Provide the (X, Y) coordinate of the cell's center where the given text is located.  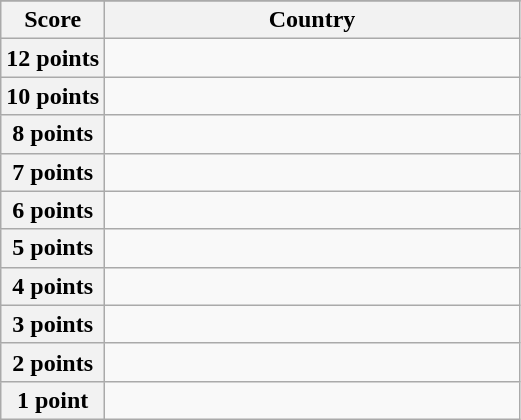
10 points (53, 96)
8 points (53, 134)
2 points (53, 362)
7 points (53, 172)
6 points (53, 210)
4 points (53, 286)
1 point (53, 400)
Country (312, 20)
3 points (53, 324)
5 points (53, 248)
12 points (53, 58)
Score (53, 20)
